Detect which cell encompasses the target text, then output its (x, y) center coordinate. 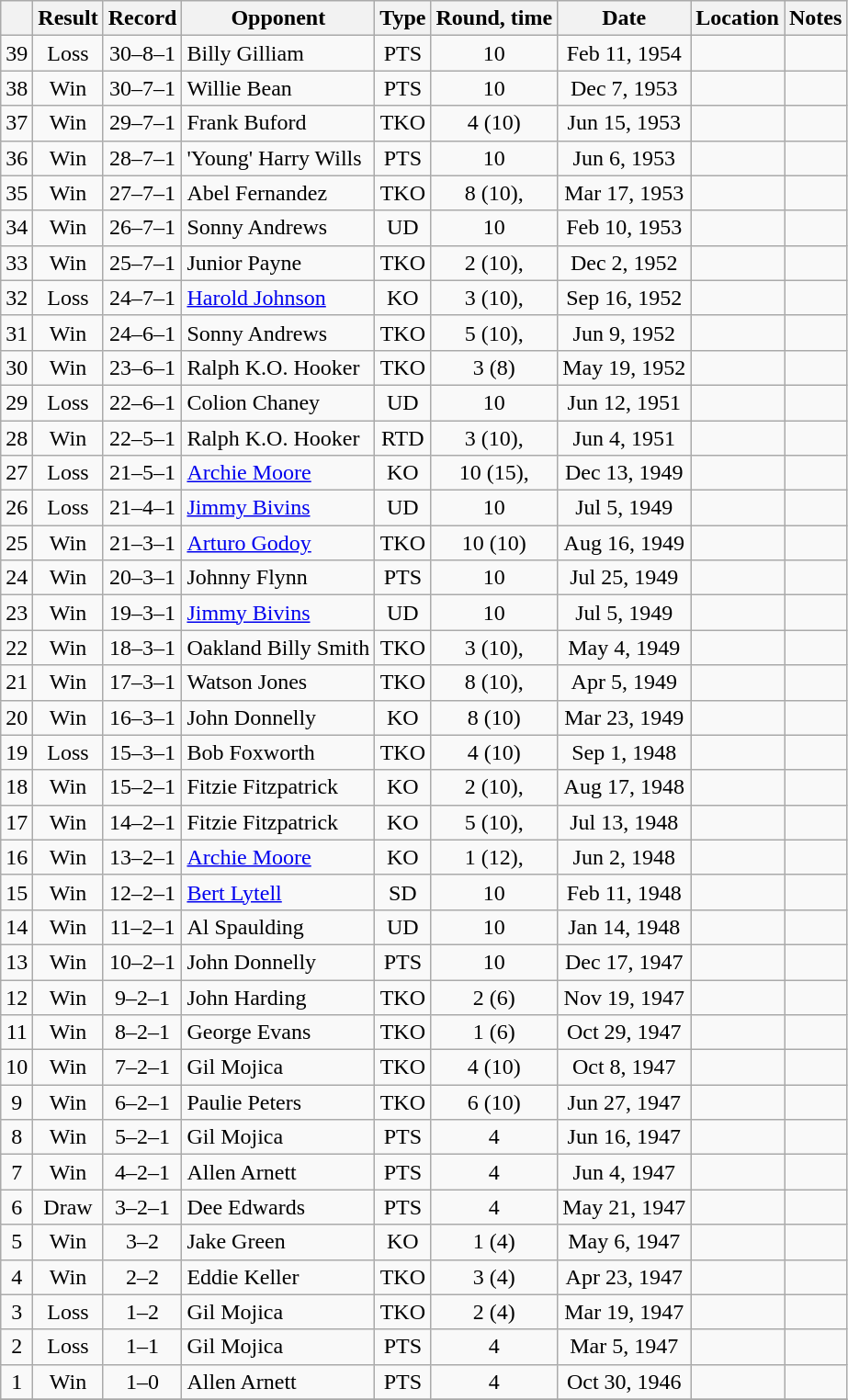
1–2 (142, 1312)
15–3–1 (142, 752)
18 (17, 787)
20–3–1 (142, 578)
Eddie Keller (278, 1277)
30–8–1 (142, 53)
3 (8) (494, 367)
Mar 23, 1949 (625, 717)
39 (17, 53)
Feb 10, 1953 (625, 228)
10 (10) (494, 543)
3 (17, 1312)
2–2 (142, 1277)
7–2–1 (142, 1067)
Mar 17, 1953 (625, 193)
12–2–1 (142, 892)
George Evans (278, 1033)
Arturo Godoy (278, 543)
Colion Chaney (278, 402)
29 (17, 402)
Apr 23, 1947 (625, 1277)
Feb 11, 1948 (625, 892)
38 (17, 88)
10–2–1 (142, 962)
'Young' Harry Wills (278, 158)
Notes (816, 18)
Al Spaulding (278, 927)
Opponent (278, 18)
Apr 5, 1949 (625, 683)
1 (17, 1382)
Jan 14, 1948 (625, 927)
Bert Lytell (278, 892)
5–2–1 (142, 1137)
21–5–1 (142, 473)
26–7–1 (142, 228)
Feb 11, 1954 (625, 53)
6 (10) (494, 1102)
8–2–1 (142, 1033)
Dec 7, 1953 (625, 88)
Oakland Billy Smith (278, 648)
7 (17, 1172)
21 (17, 683)
13–2–1 (142, 857)
30 (17, 367)
Location (738, 18)
5 (17, 1242)
26 (17, 508)
22 (17, 648)
15–2–1 (142, 787)
Nov 19, 1947 (625, 997)
9–2–1 (142, 997)
Jun 12, 1951 (625, 402)
Dee Edwards (278, 1207)
2 (6) (494, 997)
Sep 16, 1952 (625, 298)
Oct 8, 1947 (625, 1067)
6–2–1 (142, 1102)
6 (17, 1207)
2 (4) (494, 1312)
Billy Gilliam (278, 53)
12 (17, 997)
27 (17, 473)
21–4–1 (142, 508)
John Harding (278, 997)
17–3–1 (142, 683)
Junior Payne (278, 263)
May 19, 1952 (625, 367)
24–6–1 (142, 333)
Harold Johnson (278, 298)
Type (402, 18)
Draw (68, 1207)
Oct 30, 1946 (625, 1382)
Aug 16, 1949 (625, 543)
14 (17, 927)
19–3–1 (142, 613)
20 (17, 717)
Watson Jones (278, 683)
May 4, 1949 (625, 648)
1 (4) (494, 1242)
SD (402, 892)
25 (17, 543)
13 (17, 962)
23 (17, 613)
8 (17, 1137)
Jun 27, 1947 (625, 1102)
24 (17, 578)
36 (17, 158)
16 (17, 857)
33 (17, 263)
3 (4) (494, 1277)
10 (15), (494, 473)
Date (625, 18)
Dec 17, 1947 (625, 962)
32 (17, 298)
Paulie Peters (278, 1102)
Dec 2, 1952 (625, 263)
3–2 (142, 1242)
Oct 29, 1947 (625, 1033)
Jake Green (278, 1242)
8 (10) (494, 717)
3–2–1 (142, 1207)
29–7–1 (142, 123)
Bob Foxworth (278, 752)
Abel Fernandez (278, 193)
11 (17, 1033)
19 (17, 752)
1 (12), (494, 857)
Jun 6, 1953 (625, 158)
Johnny Flynn (278, 578)
1–0 (142, 1382)
21–3–1 (142, 543)
18–3–1 (142, 648)
11–2–1 (142, 927)
30–7–1 (142, 88)
4–2–1 (142, 1172)
Jun 4, 1947 (625, 1172)
Jul 13, 1948 (625, 822)
22–6–1 (142, 402)
15 (17, 892)
Round, time (494, 18)
May 21, 1947 (625, 1207)
RTD (402, 438)
Jul 25, 1949 (625, 578)
Jun 2, 1948 (625, 857)
Aug 17, 1948 (625, 787)
Frank Buford (278, 123)
16–3–1 (142, 717)
27–7–1 (142, 193)
1–1 (142, 1347)
37 (17, 123)
Record (142, 18)
22–5–1 (142, 438)
14–2–1 (142, 822)
Jun 9, 1952 (625, 333)
24–7–1 (142, 298)
May 6, 1947 (625, 1242)
35 (17, 193)
25–7–1 (142, 263)
Dec 13, 1949 (625, 473)
34 (17, 228)
17 (17, 822)
28 (17, 438)
Sep 1, 1948 (625, 752)
Jun 4, 1951 (625, 438)
Jun 16, 1947 (625, 1137)
Mar 19, 1947 (625, 1312)
Willie Bean (278, 88)
9 (17, 1102)
1 (6) (494, 1033)
28–7–1 (142, 158)
Mar 5, 1947 (625, 1347)
2 (17, 1347)
Result (68, 18)
Jun 15, 1953 (625, 123)
31 (17, 333)
23–6–1 (142, 367)
